Scan for the cell matching the given text and deliver its [x, y] coordinate at center. 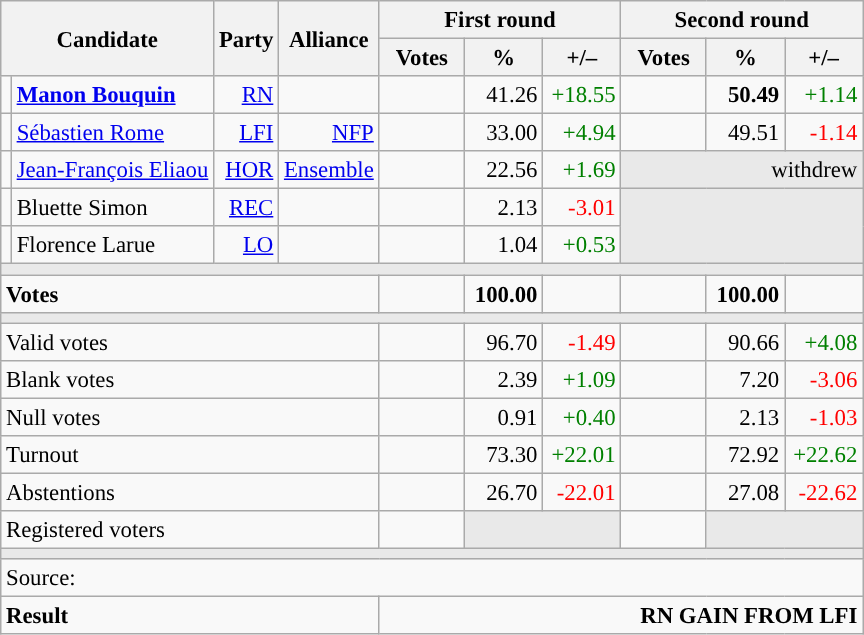
-1.49 [582, 342]
+4.94 [582, 133]
-1.03 [824, 417]
RN GAIN FROM LFI [621, 616]
22.56 [504, 170]
NFP [329, 133]
49.51 [745, 133]
withdrew [742, 170]
Florence Larue [112, 245]
-22.62 [824, 492]
LFI [246, 133]
Bluette Simon [112, 208]
LO [246, 245]
33.00 [504, 133]
RN [246, 95]
Manon Bouquin [112, 95]
REC [246, 208]
Registered voters [190, 530]
+0.53 [582, 245]
1.04 [504, 245]
+4.08 [824, 342]
-3.06 [824, 379]
26.70 [504, 492]
2.39 [504, 379]
HOR [246, 170]
+22.01 [582, 455]
0.91 [504, 417]
72.92 [745, 455]
+0.40 [582, 417]
Source: [432, 578]
-3.01 [582, 208]
Party [246, 38]
+18.55 [582, 95]
Alliance [329, 38]
7.20 [745, 379]
Result [190, 616]
Valid votes [190, 342]
+1.09 [582, 379]
+1.69 [582, 170]
41.26 [504, 95]
73.30 [504, 455]
First round [500, 20]
Null votes [190, 417]
Abstentions [190, 492]
Turnout [190, 455]
50.49 [745, 95]
Blank votes [190, 379]
Jean-François Eliaou [112, 170]
+1.14 [824, 95]
-1.14 [824, 133]
27.08 [745, 492]
90.66 [745, 342]
Second round [742, 20]
Ensemble [329, 170]
-22.01 [582, 492]
Candidate [108, 38]
+22.62 [824, 455]
Sébastien Rome [112, 133]
96.70 [504, 342]
